Determine the [x, y] coordinate at the center of the cell enclosing the given text.  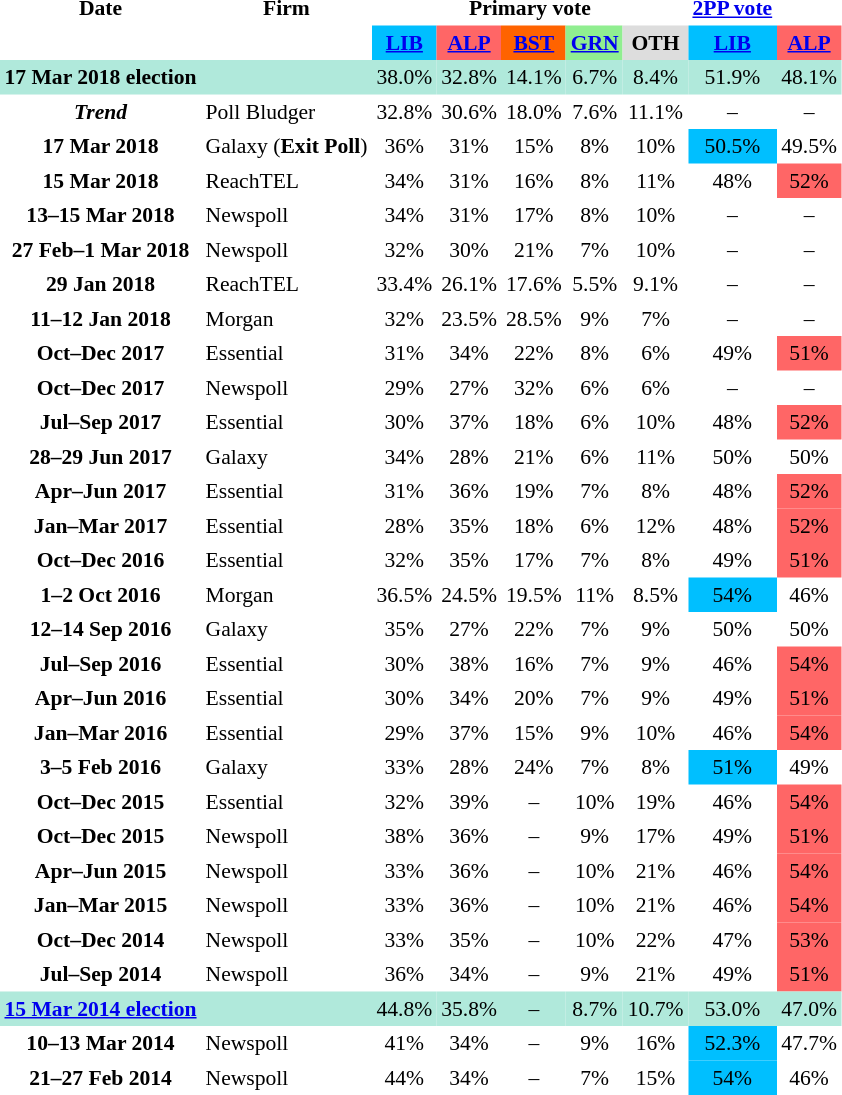
Jul–Sep 2014 [100, 974]
21–27 Feb 2014 [100, 1077]
BST [534, 42]
28–29 Jun 2017 [100, 456]
47.7% [810, 1043]
10–13 Mar 2014 [100, 1043]
GRN [594, 42]
12–14 Sep 2016 [100, 629]
3–5 Feb 2016 [100, 767]
44% [404, 1077]
52.3% [732, 1043]
12% [656, 525]
14.1% [534, 77]
Jul–Sep 2016 [100, 663]
8.7% [594, 1008]
1–2 Oct 2016 [100, 594]
50.5% [732, 146]
Jan–Mar 2017 [100, 525]
Poll Bludger [286, 111]
15 Mar 2014 election [100, 1008]
Oct–Dec 2016 [100, 560]
24.5% [470, 594]
23.5% [470, 318]
11–12 Jan 2018 [100, 318]
39% [470, 801]
15 Mar 2018 [100, 180]
7.6% [594, 111]
Galaxy (Exit Poll) [286, 146]
29 Jan 2018 [100, 284]
19.5% [534, 594]
6.7% [594, 77]
30.6% [470, 111]
24% [534, 767]
Apr–Jun 2016 [100, 698]
53.0% [732, 1008]
10.7% [656, 1008]
26.1% [470, 284]
Jan–Mar 2016 [100, 732]
20% [534, 698]
8.5% [656, 594]
5.5% [594, 284]
53% [810, 939]
8.4% [656, 77]
OTH [656, 42]
11.1% [656, 111]
41% [404, 1043]
17 Mar 2018 election [100, 77]
36.5% [404, 594]
33.4% [404, 284]
47% [732, 939]
49.5% [810, 146]
Trend [100, 111]
Oct–Dec 2014 [100, 939]
38.0% [404, 77]
9.1% [656, 284]
18.0% [534, 111]
48.1% [810, 77]
17 Mar 2018 [100, 146]
Jan–Mar 2015 [100, 905]
27 Feb–1 Mar 2018 [100, 249]
51.9% [732, 77]
44.8% [404, 1008]
28.5% [534, 318]
Apr–Jun 2017 [100, 491]
Jul–Sep 2017 [100, 422]
47.0% [810, 1008]
Apr–Jun 2015 [100, 870]
13–15 Mar 2018 [100, 215]
17.6% [534, 284]
35.8% [470, 1008]
